Extract the [x, y] coordinate from the center of the cell holding the provided text.  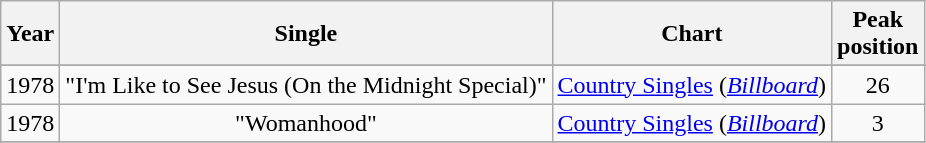
3 [878, 123]
"Womanhood" [306, 123]
26 [878, 85]
Year [30, 34]
Single [306, 34]
Peakposition [878, 34]
"I'm Like to See Jesus (On the Midnight Special)" [306, 85]
Chart [692, 34]
